Extract the [x, y] coordinate from the center of the cell holding the provided text.  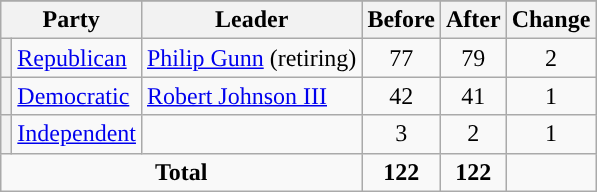
Change [551, 20]
Philip Gunn (retiring) [251, 58]
79 [473, 58]
Before [402, 20]
Party [72, 20]
Independent [77, 134]
77 [402, 58]
After [473, 20]
Robert Johnson III [251, 96]
3 [402, 134]
42 [402, 96]
Democratic [77, 96]
Total [182, 172]
Leader [251, 20]
Republican [77, 58]
41 [473, 96]
